From the cell containing the given text, extract its center point as (x, y) coordinate. 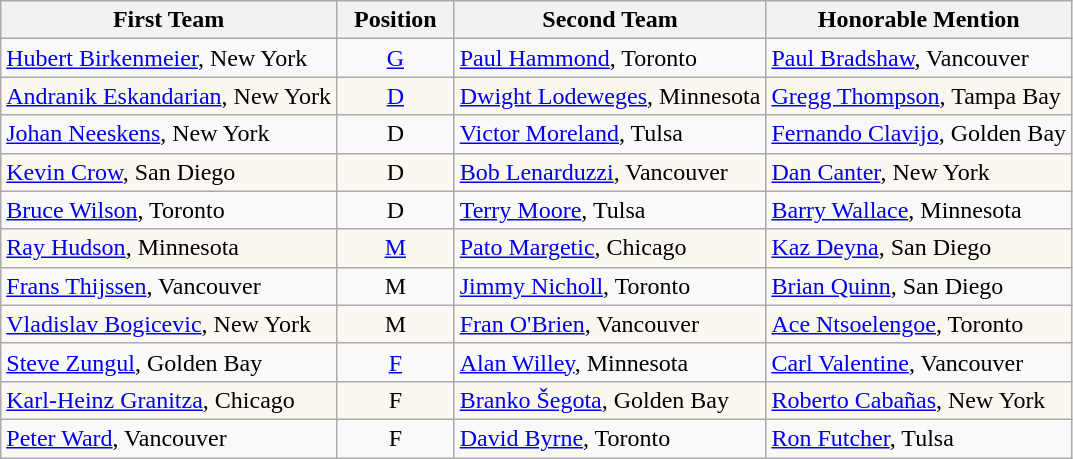
Roberto Cabañas, New York (919, 400)
Ron Futcher, Tulsa (919, 438)
Johan Neeskens, New York (169, 134)
Second Team (610, 20)
Branko Šegota, Golden Bay (610, 400)
Jimmy Nicholl, Toronto (610, 286)
Bob Lenarduzzi, Vancouver (610, 172)
Paul Hammond, Toronto (610, 58)
Barry Wallace, Minnesota (919, 210)
Carl Valentine, Vancouver (919, 362)
Frans Thijssen, Vancouver (169, 286)
Dan Canter, New York (919, 172)
First Team (169, 20)
Position (395, 20)
Ray Hudson, Minnesota (169, 248)
Fernando Clavijo, Golden Bay (919, 134)
Brian Quinn, San Diego (919, 286)
Paul Bradshaw, Vancouver (919, 58)
Kevin Crow, San Diego (169, 172)
Peter Ward, Vancouver (169, 438)
Bruce Wilson, Toronto (169, 210)
Karl-Heinz Granitza, Chicago (169, 400)
Alan Willey, Minnesota (610, 362)
G (395, 58)
Dwight Lodeweges, Minnesota (610, 96)
Pato Margetic, Chicago (610, 248)
Steve Zungul, Golden Bay (169, 362)
Victor Moreland, Tulsa (610, 134)
Kaz Deyna, San Diego (919, 248)
Hubert Birkenmeier, New York (169, 58)
Gregg Thompson, Tampa Bay (919, 96)
Honorable Mention (919, 20)
David Byrne, Toronto (610, 438)
Fran O'Brien, Vancouver (610, 324)
Ace Ntsoelengoe, Toronto (919, 324)
Andranik Eskandarian, New York (169, 96)
Terry Moore, Tulsa (610, 210)
Vladislav Bogicevic, New York (169, 324)
